Determine the (X, Y) coordinate at the center of the cell enclosing the given text.  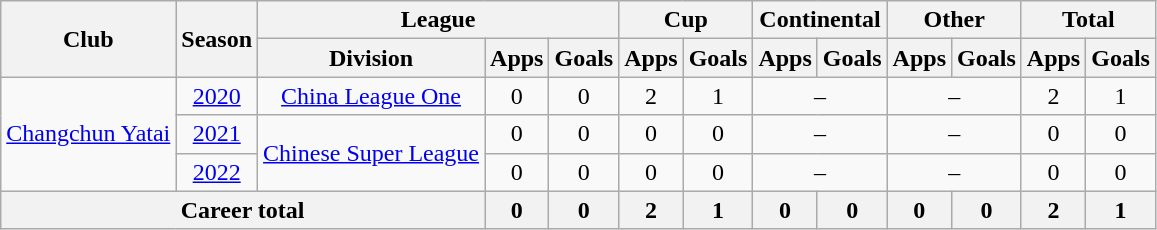
League (438, 20)
2022 (217, 172)
Division (372, 58)
2020 (217, 96)
Club (88, 39)
Continental (820, 20)
Cup (686, 20)
Changchun Yatai (88, 134)
Chinese Super League (372, 153)
Other (954, 20)
Career total (243, 210)
2021 (217, 134)
China League One (372, 96)
Total (1088, 20)
Season (217, 39)
